Output the (x, y) coordinate of the center of the cell containing the given text.  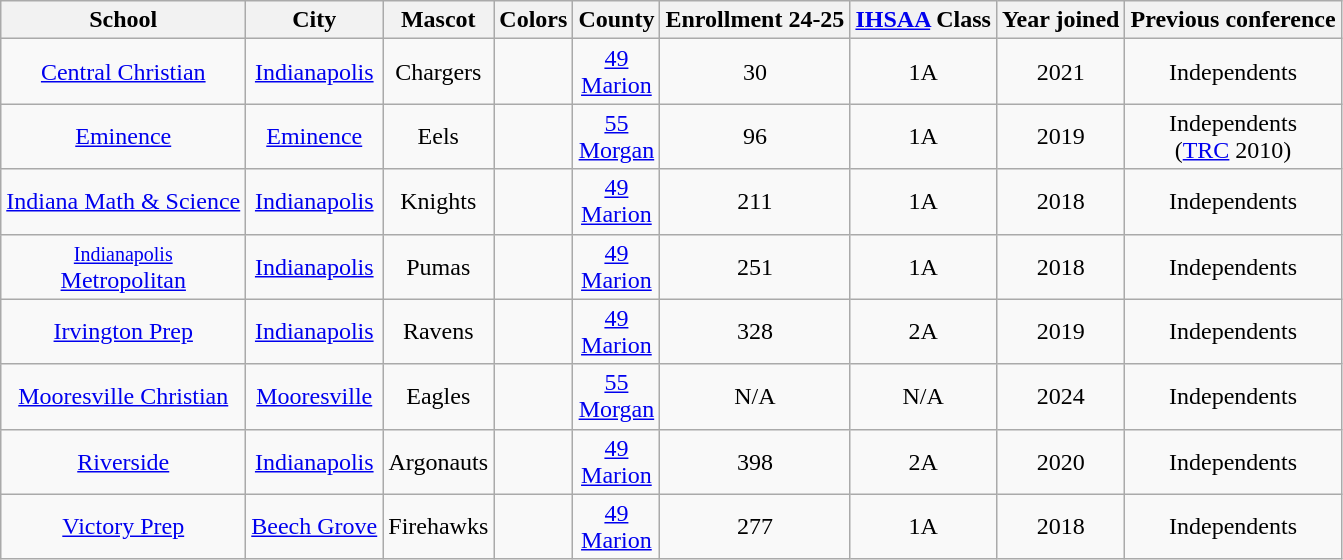
Irvington Prep (124, 332)
Independents(TRC 2010) (1233, 136)
Riverside (124, 462)
Eels (438, 136)
Previous conference (1233, 20)
328 (755, 332)
398 (755, 462)
City (314, 20)
School (124, 20)
211 (755, 202)
Victory Prep (124, 526)
96 (755, 136)
Year joined (1060, 20)
Mooresville Christian (124, 396)
251 (755, 266)
2020 (1060, 462)
Argonauts (438, 462)
2024 (1060, 396)
Firehawks (438, 526)
Chargers (438, 72)
Central Christian (124, 72)
Eagles (438, 396)
Ravens (438, 332)
Mooresville (314, 396)
Enrollment 24-25 (755, 20)
Indianapolis Metropolitan (124, 266)
2021 (1060, 72)
Knights (438, 202)
277 (755, 526)
Indiana Math & Science (124, 202)
Mascot (438, 20)
30 (755, 72)
Colors (534, 20)
County (616, 20)
Beech Grove (314, 526)
Pumas (438, 266)
IHSAA Class (923, 20)
